Search for the cell housing the specified text and yield its [x, y] center coordinate. 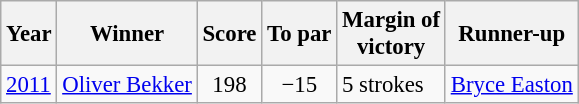
Year [29, 34]
−15 [300, 85]
Bryce Easton [512, 85]
5 strokes [392, 85]
Runner-up [512, 34]
Score [230, 34]
198 [230, 85]
2011 [29, 85]
Winner [127, 34]
To par [300, 34]
Margin ofvictory [392, 34]
Oliver Bekker [127, 85]
